Extract the [x, y] coordinate from the center of the cell holding the provided text.  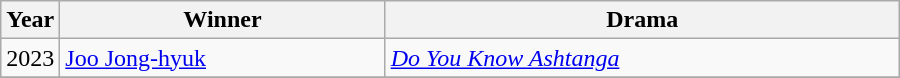
Do You Know Ashtanga [642, 58]
2023 [30, 58]
Year [30, 20]
Drama [642, 20]
Joo Jong-hyuk [222, 58]
Winner [222, 20]
